Output the [X, Y] coordinate of the center of the cell containing the given text.  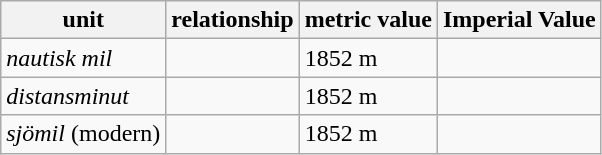
sjömil (modern) [84, 134]
relationship [232, 20]
nautisk mil [84, 58]
distansminut [84, 96]
unit [84, 20]
metric value [368, 20]
Imperial Value [519, 20]
